Locate the cell with the specified text and output its (X, Y) center coordinate. 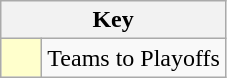
Key (114, 20)
Teams to Playoffs (134, 58)
